Return the [X, Y] coordinate for the center point of the cell that contains the specified text.  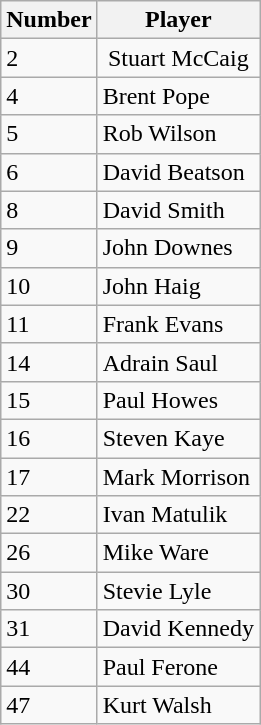
22 [49, 515]
Paul Howes [178, 400]
44 [49, 667]
Number [49, 20]
David Smith [178, 210]
Stevie Lyle [178, 591]
David Beatson [178, 172]
8 [49, 210]
5 [49, 134]
30 [49, 591]
Mark Morrison [178, 477]
26 [49, 553]
Ivan Matulik [178, 515]
Player [178, 20]
47 [49, 705]
31 [49, 629]
Adrain Saul [178, 362]
Mike Ware [178, 553]
John Downes [178, 248]
John Haig [178, 286]
2 [49, 58]
11 [49, 324]
17 [49, 477]
14 [49, 362]
9 [49, 248]
10 [49, 286]
15 [49, 400]
David Kennedy [178, 629]
4 [49, 96]
Rob Wilson [178, 134]
Kurt Walsh [178, 705]
6 [49, 172]
16 [49, 438]
Steven Kaye [178, 438]
Stuart McCaig [178, 58]
Frank Evans [178, 324]
Paul Ferone [178, 667]
Brent Pope [178, 96]
